Pinpoint the cell where the given text exists, returning its (x, y) midpoint coordinate. 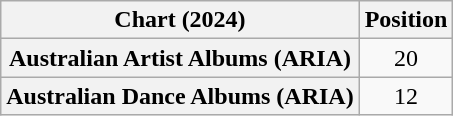
Australian Dance Albums (ARIA) (180, 96)
Chart (2024) (180, 20)
Australian Artist Albums (ARIA) (180, 58)
12 (406, 96)
Position (406, 20)
20 (406, 58)
